Search for the cell housing the specified text and yield its [x, y] center coordinate. 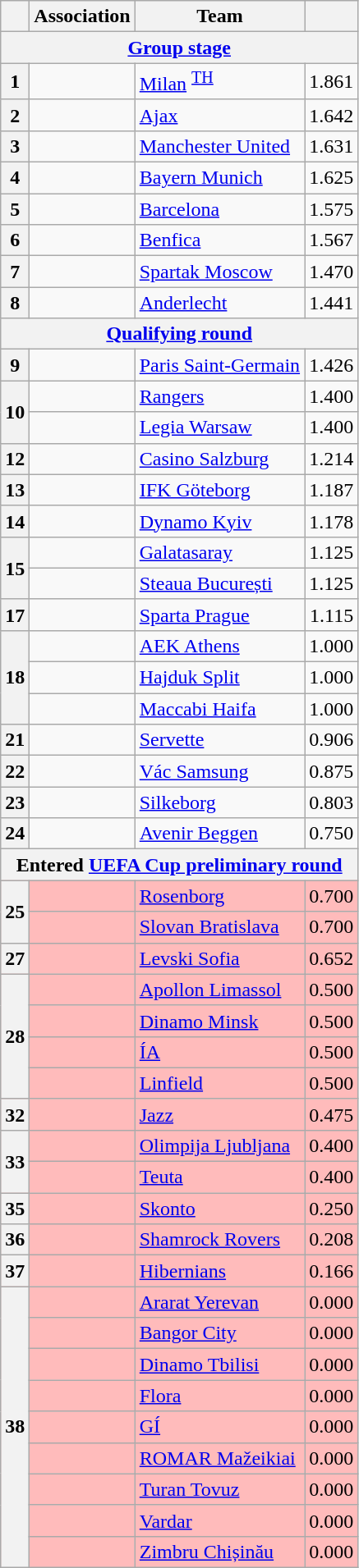
Levski Sofia [219, 958]
0.166 [332, 1271]
Manchester United [219, 146]
Anderlecht [219, 303]
37 [15, 1271]
6 [15, 240]
1.470 [332, 272]
1.567 [332, 240]
1.214 [332, 459]
32 [15, 1114]
ÍA [219, 1052]
1.861 [332, 82]
Flora [219, 1396]
1.642 [332, 115]
1 [15, 82]
Silkeborg [219, 802]
Shamrock Rovers [219, 1240]
14 [15, 521]
13 [15, 490]
1.115 [332, 615]
Paris Saint-Germain [219, 365]
Ajax [219, 115]
Bangor City [219, 1333]
Olimpija Ljubljana [219, 1145]
Casino Salzburg [219, 459]
2 [15, 115]
Legia Warsaw [219, 427]
Apollon Limassol [219, 990]
Bayern Munich [219, 178]
Linfield [219, 1083]
22 [15, 771]
8 [15, 303]
Jazz [219, 1114]
18 [15, 677]
Vardar [219, 1520]
Milan TH [219, 82]
23 [15, 802]
35 [15, 1209]
Skonto [219, 1209]
Dynamo Kyiv [219, 521]
0.250 [332, 1209]
Servette [219, 740]
Slovan Bratislava [219, 927]
33 [15, 1161]
Hibernians [219, 1271]
Steaua București [219, 583]
Association [82, 16]
Benfica [219, 240]
28 [15, 1036]
24 [15, 834]
Hajduk Split [219, 678]
0.803 [332, 802]
0.906 [332, 740]
AEK Athens [219, 646]
0.475 [332, 1114]
0.208 [332, 1240]
15 [15, 568]
Maccabi Haifa [219, 709]
Barcelona [219, 209]
1.178 [332, 521]
Rangers [219, 396]
Sparta Prague [219, 615]
38 [15, 1428]
Ararat Yerevan [219, 1302]
Galatasaray [219, 552]
17 [15, 615]
Spartak Moscow [219, 272]
36 [15, 1240]
21 [15, 740]
1.426 [332, 365]
GÍ [219, 1427]
Qualifying round [179, 334]
1.575 [332, 209]
3 [15, 146]
1.625 [332, 178]
4 [15, 178]
Group stage [179, 48]
5 [15, 209]
Entered UEFA Cup preliminary round [179, 865]
Dinamo Tbilisi [219, 1365]
9 [15, 365]
7 [15, 272]
ROMAR Mažeikiai [219, 1458]
12 [15, 459]
Team [219, 16]
1.631 [332, 146]
1.441 [332, 303]
Zimbru Chișinău [219, 1552]
Turan Tovuz [219, 1489]
0.652 [332, 958]
0.875 [332, 771]
0.750 [332, 834]
Avenir Beggen [219, 834]
IFK Göteborg [219, 490]
27 [15, 958]
Rosenborg [219, 896]
Dinamo Minsk [219, 1021]
10 [15, 412]
Teuta [219, 1177]
1.187 [332, 490]
25 [15, 912]
Vác Samsung [219, 771]
